Pinpoint the cell where the given text exists, returning its (X, Y) midpoint coordinate. 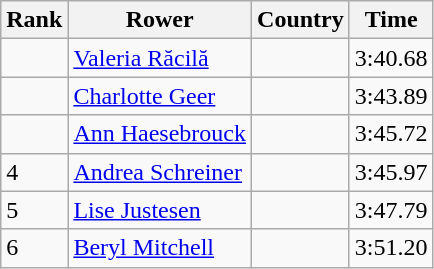
3:51.20 (391, 248)
Beryl Mitchell (160, 248)
3:45.72 (391, 134)
3:47.79 (391, 210)
Time (391, 20)
Lise Justesen (160, 210)
6 (34, 248)
3:40.68 (391, 58)
Charlotte Geer (160, 96)
Rower (160, 20)
3:45.97 (391, 172)
Country (301, 20)
3:43.89 (391, 96)
Ann Haesebrouck (160, 134)
Andrea Schreiner (160, 172)
Valeria Răcilă (160, 58)
Rank (34, 20)
5 (34, 210)
4 (34, 172)
